Detect which cell encompasses the target text, then output its [X, Y] center coordinate. 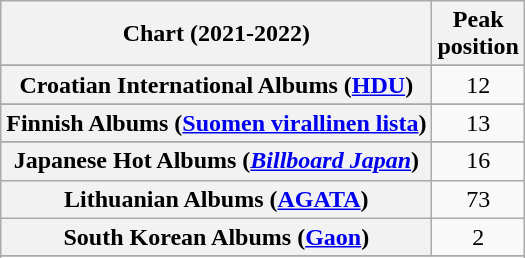
16 [478, 161]
Lithuanian Albums (AGATA) [216, 199]
Chart (2021-2022) [216, 34]
12 [478, 85]
Croatian International Albums (HDU) [216, 85]
13 [478, 123]
73 [478, 199]
South Korean Albums (Gaon) [216, 237]
Finnish Albums (Suomen virallinen lista) [216, 123]
2 [478, 237]
Japanese Hot Albums (Billboard Japan) [216, 161]
Peakposition [478, 34]
